Find where the given text appears and provide that cell's center as [X, Y] coordinate. 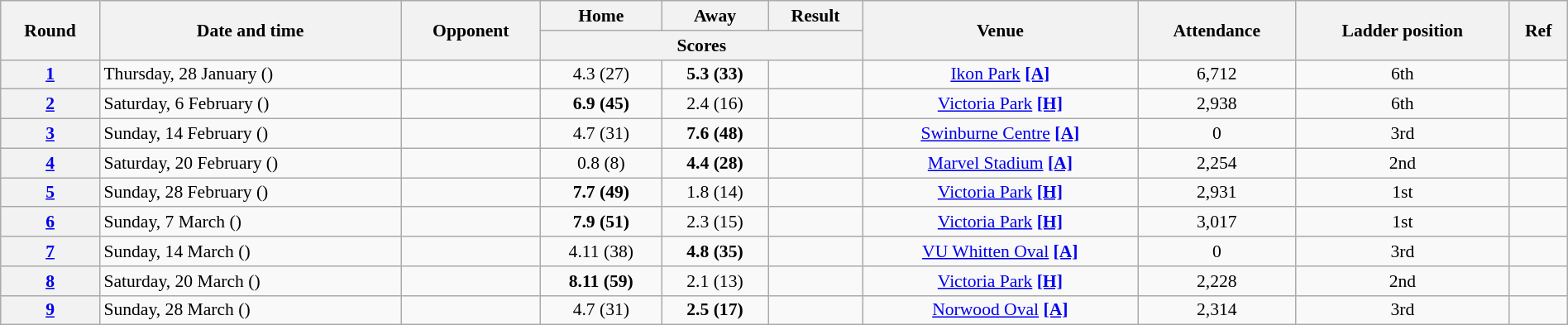
5.3 (33) [715, 74]
VU Whitten Oval [A] [1001, 251]
Round [50, 30]
6,712 [1217, 74]
Home [601, 16]
2.5 (17) [715, 310]
3 [50, 134]
Swinburne Centre [A] [1001, 134]
Attendance [1217, 30]
7 [50, 251]
Marvel Stadium [A] [1001, 163]
2,931 [1217, 193]
Ladder position [1403, 30]
8 [50, 281]
7.7 (49) [601, 193]
7.9 (51) [601, 222]
2,314 [1217, 310]
4.8 (35) [715, 251]
8.11 (59) [601, 281]
Venue [1001, 30]
2.4 (16) [715, 104]
Sunday, 14 March () [250, 251]
Result [815, 16]
Sunday, 7 March () [250, 222]
1 [50, 74]
7.6 (48) [715, 134]
9 [50, 310]
Ikon Park [A] [1001, 74]
4.4 (28) [715, 163]
Saturday, 20 February () [250, 163]
2.1 (13) [715, 281]
Sunday, 28 March () [250, 310]
6 [50, 222]
Norwood Oval [A] [1001, 310]
0.8 (8) [601, 163]
6.9 (45) [601, 104]
Scores [701, 45]
Saturday, 6 February () [250, 104]
2,254 [1217, 163]
Opponent [471, 30]
Saturday, 20 March () [250, 281]
2,938 [1217, 104]
Date and time [250, 30]
Sunday, 28 February () [250, 193]
4.3 (27) [601, 74]
4 [50, 163]
Sunday, 14 February () [250, 134]
2.3 (15) [715, 222]
2 [50, 104]
Ref [1538, 30]
Away [715, 16]
5 [50, 193]
Thursday, 28 January () [250, 74]
3,017 [1217, 222]
4.11 (38) [601, 251]
1.8 (14) [715, 193]
2,228 [1217, 281]
